Scan for the cell matching the given text and deliver its (x, y) coordinate at center. 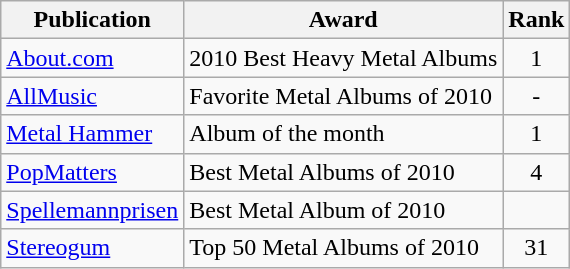
About.com (92, 58)
PopMatters (92, 172)
Spellemannprisen (92, 210)
Album of the month (344, 134)
2010 Best Heavy Metal Albums (344, 58)
Best Metal Album of 2010 (344, 210)
Publication (92, 20)
Best Metal Albums of 2010 (344, 172)
AllMusic (92, 96)
Stereogum (92, 248)
Favorite Metal Albums of 2010 (344, 96)
Top 50 Metal Albums of 2010 (344, 248)
31 (536, 248)
- (536, 96)
Rank (536, 20)
4 (536, 172)
Award (344, 20)
Metal Hammer (92, 134)
